Extract the (x, y) coordinate from the center of the cell holding the provided text.  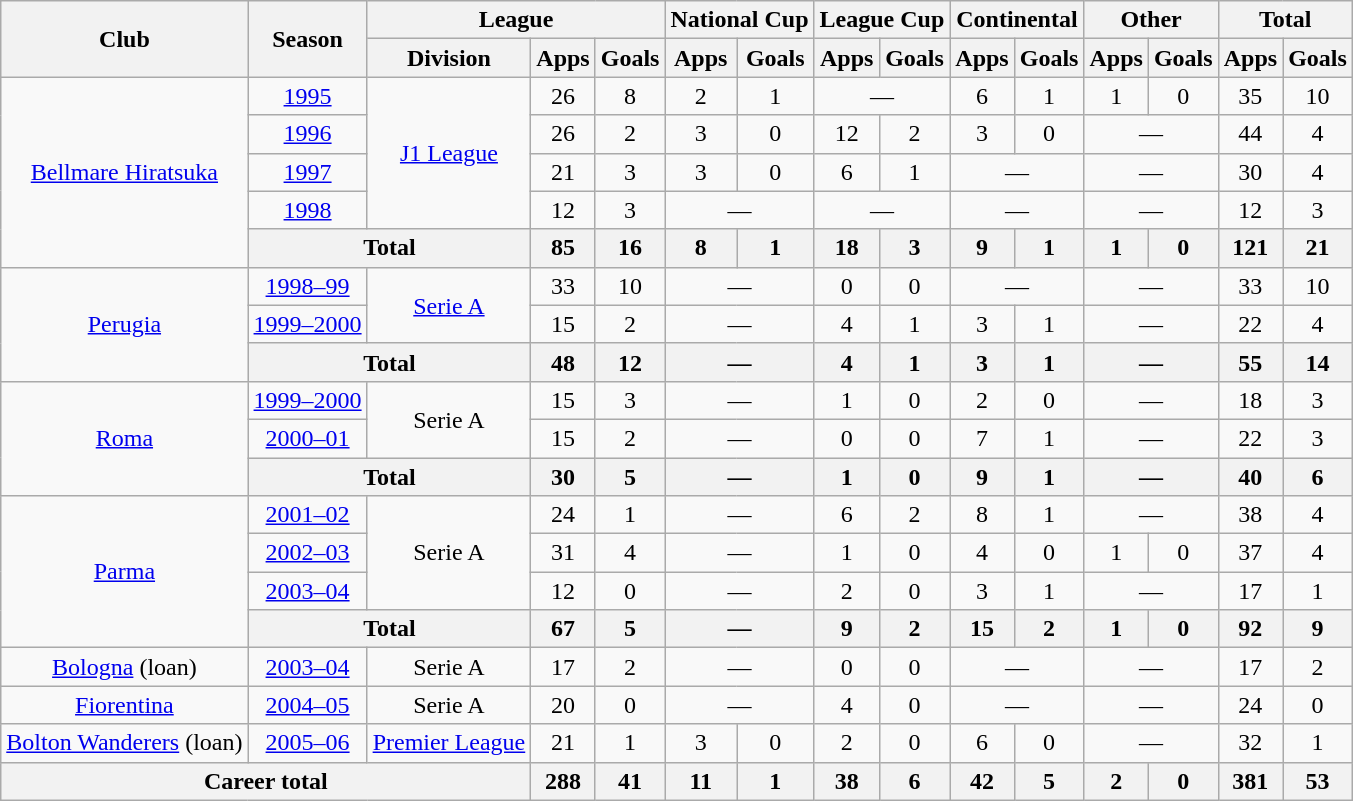
Bellmare Hiratsuka (124, 172)
2004–05 (308, 705)
41 (630, 781)
National Cup (740, 20)
31 (563, 553)
20 (563, 705)
381 (1250, 781)
2000–01 (308, 438)
Bolton Wanderers (loan) (124, 743)
55 (1250, 362)
Bologna (loan) (124, 667)
Season (308, 39)
44 (1250, 134)
J1 League (449, 153)
37 (1250, 553)
288 (563, 781)
Club (124, 39)
7 (982, 438)
16 (630, 248)
48 (563, 362)
2002–03 (308, 553)
League (516, 20)
1996 (308, 134)
92 (1250, 629)
Fiorentina (124, 705)
1998–99 (308, 286)
Career total (266, 781)
1997 (308, 172)
2001–02 (308, 515)
Roma (124, 438)
Continental (1017, 20)
32 (1250, 743)
1995 (308, 96)
League Cup (882, 20)
40 (1250, 477)
Parma (124, 572)
Division (449, 58)
121 (1250, 248)
1998 (308, 210)
Other (1151, 20)
53 (1318, 781)
85 (563, 248)
11 (701, 781)
14 (1318, 362)
2005–06 (308, 743)
35 (1250, 96)
Premier League (449, 743)
Perugia (124, 324)
42 (982, 781)
67 (563, 629)
